Return [X, Y] of the center of cell containing provided text 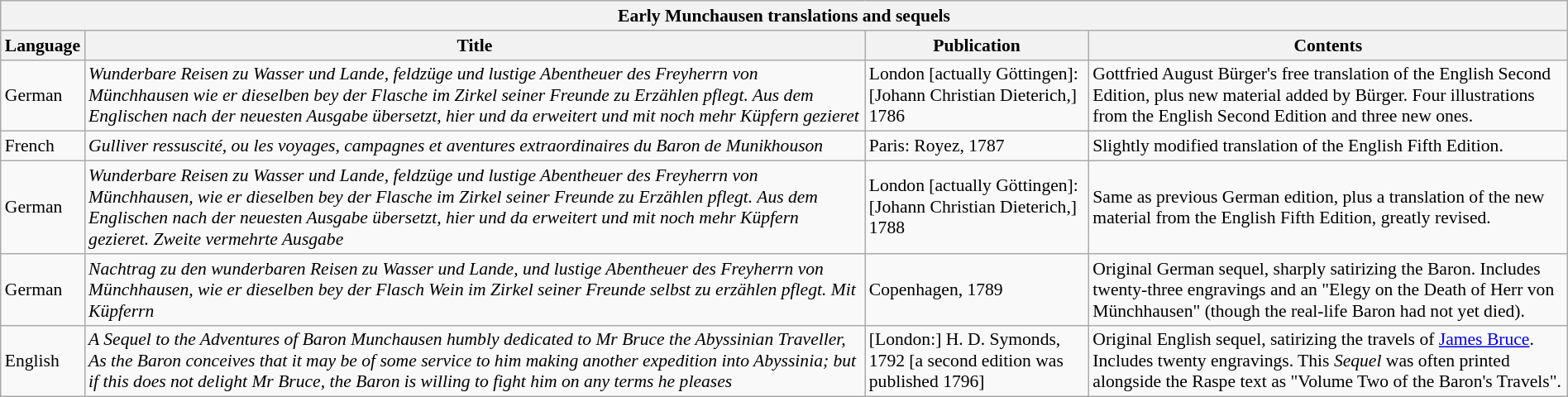
Title [475, 45]
English [43, 361]
Contents [1328, 45]
Copenhagen, 1789 [978, 289]
Early Munchausen translations and sequels [784, 16]
Paris: Royez, 1787 [978, 146]
[London:] H. D. Symonds, 1792 [a second edition was published 1796] [978, 361]
Language [43, 45]
Gulliver ressuscité, ou les voyages, campagnes et aventures extraordinaires du Baron de Munikhouson [475, 146]
Same as previous German edition, plus a translation of the new material from the English Fifth Edition, greatly revised. [1328, 208]
Publication [978, 45]
French [43, 146]
Slightly modified translation of the English Fifth Edition. [1328, 146]
London [actually Göttingen]: [Johann Christian Dieterich,] 1786 [978, 96]
London [actually Göttingen]: [Johann Christian Dieterich,] 1788 [978, 208]
